Return [x, y] of the center of cell containing provided text 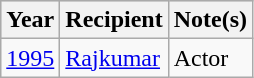
Note(s) [210, 20]
Recipient [114, 20]
Year [30, 20]
Rajkumar [114, 58]
Actor [210, 58]
1995 [30, 58]
